Pinpoint the cell where the given text exists, returning its (X, Y) midpoint coordinate. 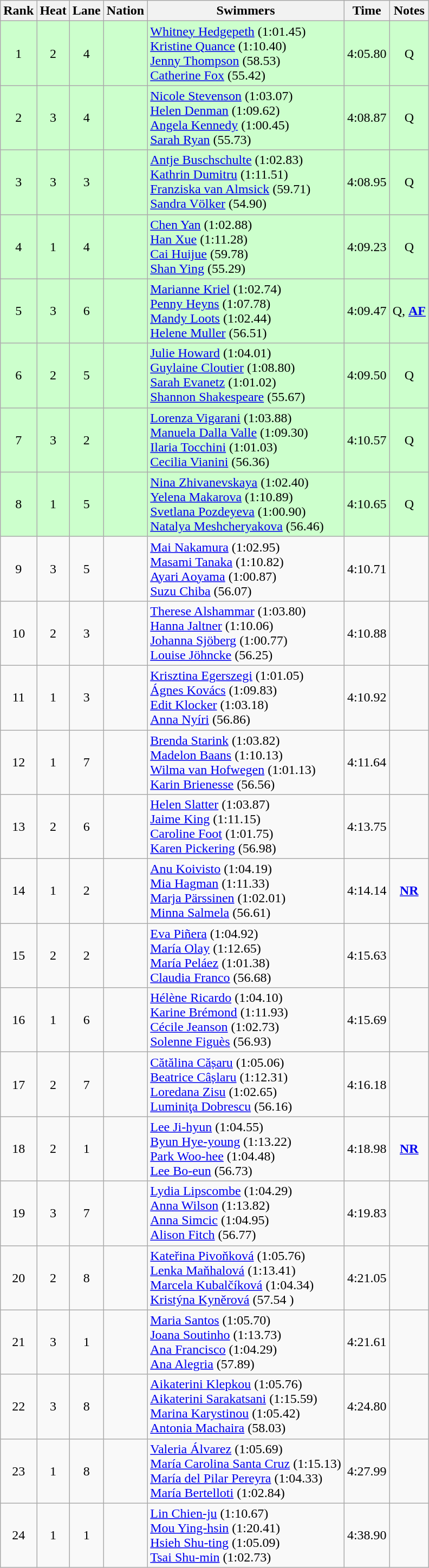
4:13.75 (367, 827)
Kateřina Pivoňková (1:05.76)Lenka Maňhalová (1:13.41)Marcela Kubalčíková (1:04.34)Kristýna Kyněrová (57.54 ) (246, 1277)
23 (18, 1471)
Nicole Stevenson (1:03.07)Helen Denman (1:09.62)Angela Kennedy (1:00.45)Sarah Ryan (55.73) (246, 118)
Whitney Hedgepeth (1:01.45)Kristine Quance (1:10.40)Jenny Thompson (58.53)Catherine Fox (55.42) (246, 53)
Lorenza Vigarani (1:03.88)Manuela Dalla Valle (1:09.30)Ilaria Tocchini (1:01.03)Cecilia Vianini (56.36) (246, 439)
4:10.57 (367, 439)
16 (18, 1020)
4:38.90 (367, 1535)
4:10.88 (367, 633)
4:27.99 (367, 1471)
21 (18, 1342)
Heat (53, 11)
24 (18, 1535)
14 (18, 891)
4:08.95 (367, 182)
4:21.61 (367, 1342)
22 (18, 1406)
4:19.83 (367, 1213)
Valeria Álvarez (1:05.69)María Carolina Santa Cruz (1:15.13)María del Pilar Pereyra (1:04.33)María Bertelloti (1:02.84) (246, 1471)
Hélène Ricardo (1:04.10)Karine Brémond (1:11.93)Cécile Jeanson (1:02.73)Solenne Figuès (56.93) (246, 1020)
Swimmers (246, 11)
Chen Yan (1:02.88)Han Xue (1:11.28)Cai Huijue (59.78)Shan Ying (55.29) (246, 247)
10 (18, 633)
15 (18, 956)
4:09.50 (367, 376)
Brenda Starink (1:03.82)Madelon Baans (1:10.13)Wilma van Hofwegen (1:01.13)Karin Brienesse (56.56) (246, 762)
4:15.63 (367, 956)
Lane (87, 11)
4:10.65 (367, 504)
20 (18, 1277)
Lydia Lipscombe (1:04.29)Anna Wilson (1:13.82)Anna Simcic (1:04.95)Alison Fitch (56.77) (246, 1213)
4:21.05 (367, 1277)
4:10.92 (367, 697)
Eva Piñera (1:04.92)María Olay (1:12.65)María Peláez (1:01.38)Claudia Franco (56.68) (246, 956)
Julie Howard (1:04.01)Guylaine Cloutier (1:08.80)Sarah Evanetz (1:01.02)Shannon Shakespeare (55.67) (246, 376)
4:14.14 (367, 891)
4:15.69 (367, 1020)
Cătălina Cășaru (1:05.06)Beatrice Câșlaru (1:12.31)Loredana Zisu (1:02.65)Luminiţa Dobrescu (56.16) (246, 1085)
Lin Chien-ju (1:10.67)Mou Ying-hsin (1:20.41)Hsieh Shu-ting (1:05.09)Tsai Shu-min (1:02.73) (246, 1535)
4:24.80 (367, 1406)
Anu Koivisto (1:04.19)Mia Hagman (1:11.33)Marja Pärssinen (1:02.01)Minna Salmela (56.61) (246, 891)
Lee Ji-hyun (1:04.55)Byun Hye-young (1:13.22)Park Woo-hee (1:04.48)Lee Bo-eun (56.73) (246, 1149)
Time (367, 11)
4:09.47 (367, 311)
Aikaterini Klepkou (1:05.76)Aikaterini Sarakatsani (1:15.59)Marina Karystinou (1:05.42)Antonia Machaira (58.03) (246, 1406)
4:08.87 (367, 118)
4:05.80 (367, 53)
Rank (18, 11)
Notes (409, 11)
Q, AF (409, 311)
17 (18, 1085)
11 (18, 697)
13 (18, 827)
Nation (125, 11)
18 (18, 1149)
Nina Zhivanevskaya (1:02.40)Yelena Makarova (1:10.89)Svetlana Pozdeyeva (1:00.90)Natalya Meshcheryakova (56.46) (246, 504)
Therese Alshammar (1:03.80)Hanna Jaltner (1:10.06)Johanna Sjöberg (1:00.77)Louise Jöhncke (56.25) (246, 633)
Maria Santos (1:05.70)Joana Soutinho (1:13.73)Ana Francisco (1:04.29)Ana Alegria (57.89) (246, 1342)
Krisztina Egerszegi (1:01.05)Ágnes Kovács (1:09.83)Edit Klocker (1:03.18)Anna Nyíri (56.86) (246, 697)
Helen Slatter (1:03.87)Jaime King (1:11.15)Caroline Foot (1:01.75)Karen Pickering (56.98) (246, 827)
Antje Buschschulte (1:02.83)Kathrin Dumitru (1:11.51)Franziska van Almsick (59.71)Sandra Völker (54.90) (246, 182)
4:16.18 (367, 1085)
Marianne Kriel (1:02.74)Penny Heyns (1:07.78)Mandy Loots (1:02.44)Helene Muller (56.51) (246, 311)
4:09.23 (367, 247)
9 (18, 568)
4:18.98 (367, 1149)
19 (18, 1213)
Mai Nakamura (1:02.95)Masami Tanaka (1:10.82)Ayari Aoyama (1:00.87)Suzu Chiba (56.07) (246, 568)
12 (18, 762)
4:10.71 (367, 568)
4:11.64 (367, 762)
